Determine the [X, Y] coordinate at the center of the cell enclosing the given text.  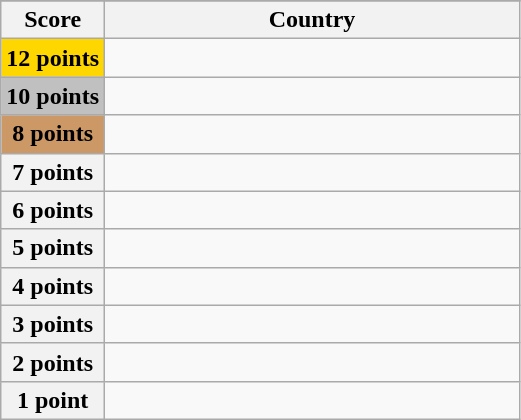
1 point [53, 400]
2 points [53, 362]
4 points [53, 286]
10 points [53, 96]
Country [312, 20]
7 points [53, 172]
12 points [53, 58]
5 points [53, 248]
Score [53, 20]
6 points [53, 210]
3 points [53, 324]
8 points [53, 134]
